Scan for the cell matching the given text and deliver its (X, Y) coordinate at center. 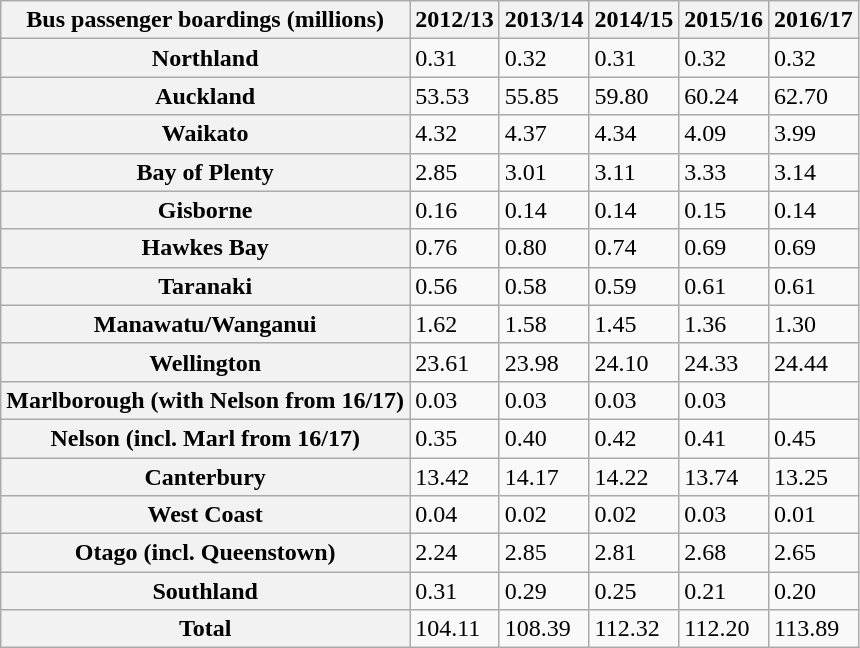
59.80 (634, 96)
Marlborough (with Nelson from 16/17) (206, 400)
2.65 (814, 553)
60.24 (724, 96)
0.15 (724, 210)
2.81 (634, 553)
113.89 (814, 629)
1.36 (724, 324)
Otago (incl. Queenstown) (206, 553)
0.45 (814, 438)
2012/13 (455, 20)
23.98 (544, 362)
Canterbury (206, 477)
1.62 (455, 324)
Bus passenger boardings (millions) (206, 20)
14.17 (544, 477)
3.33 (724, 172)
13.74 (724, 477)
2014/15 (634, 20)
13.42 (455, 477)
0.01 (814, 515)
2.68 (724, 553)
0.80 (544, 248)
1.45 (634, 324)
0.74 (634, 248)
0.41 (724, 438)
0.40 (544, 438)
2013/14 (544, 20)
4.34 (634, 134)
Taranaki (206, 286)
Hawkes Bay (206, 248)
2.24 (455, 553)
108.39 (544, 629)
24.10 (634, 362)
3.01 (544, 172)
0.25 (634, 591)
0.16 (455, 210)
23.61 (455, 362)
2015/16 (724, 20)
53.53 (455, 96)
0.56 (455, 286)
62.70 (814, 96)
West Coast (206, 515)
14.22 (634, 477)
Northland (206, 58)
Bay of Plenty (206, 172)
Gisborne (206, 210)
3.99 (814, 134)
112.32 (634, 629)
0.76 (455, 248)
Wellington (206, 362)
0.04 (455, 515)
3.14 (814, 172)
1.30 (814, 324)
4.37 (544, 134)
0.42 (634, 438)
13.25 (814, 477)
4.09 (724, 134)
1.58 (544, 324)
24.33 (724, 362)
112.20 (724, 629)
Auckland (206, 96)
24.44 (814, 362)
0.21 (724, 591)
0.35 (455, 438)
0.20 (814, 591)
3.11 (634, 172)
2016/17 (814, 20)
Total (206, 629)
Nelson (incl. Marl from 16/17) (206, 438)
104.11 (455, 629)
4.32 (455, 134)
Manawatu/Wanganui (206, 324)
Southland (206, 591)
0.59 (634, 286)
0.58 (544, 286)
Waikato (206, 134)
0.29 (544, 591)
55.85 (544, 96)
